Find where the given text appears and provide that cell's center as [x, y] coordinate. 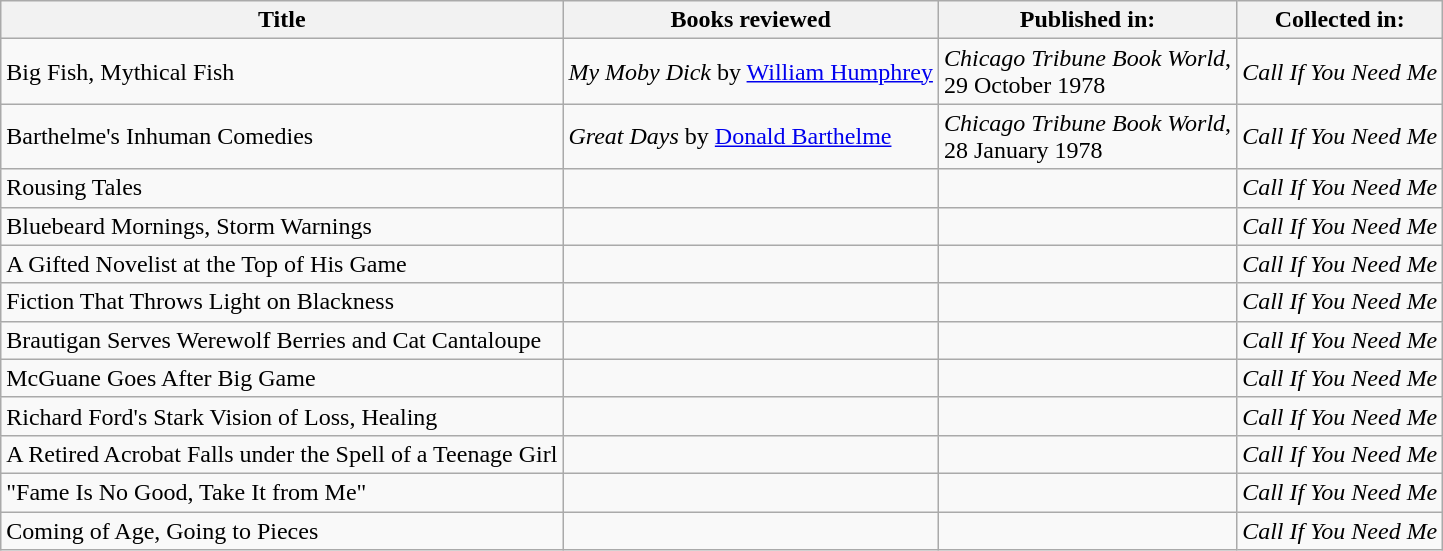
Published in: [1087, 20]
Richard Ford's Stark Vision of Loss, Healing [282, 416]
Rousing Tales [282, 188]
Fiction That Throws Light on Blackness [282, 302]
Collected in: [1340, 20]
Barthelme's Inhuman Comedies [282, 136]
Books reviewed [751, 20]
Great Days by Donald Barthelme [751, 136]
McGuane Goes After Big Game [282, 378]
My Moby Dick by William Humphrey [751, 72]
Big Fish, Mythical Fish [282, 72]
Title [282, 20]
A Retired Acrobat Falls under the Spell of a Teenage Girl [282, 454]
Chicago Tribune Book World,29 October 1978 [1087, 72]
A Gifted Novelist at the Top of His Game [282, 264]
Bluebeard Mornings, Storm Warnings [282, 226]
Brautigan Serves Werewolf Berries and Cat Cantaloupe [282, 340]
Coming of Age, Going to Pieces [282, 531]
Chicago Tribune Book World,28 January 1978 [1087, 136]
"Fame Is No Good, Take It from Me" [282, 492]
